Scan for the cell matching the given text and deliver its [x, y] coordinate at center. 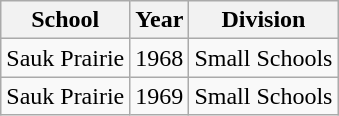
Year [160, 20]
1968 [160, 58]
Division [264, 20]
School [66, 20]
1969 [160, 96]
